Detect which cell encompasses the target text, then output its (x, y) center coordinate. 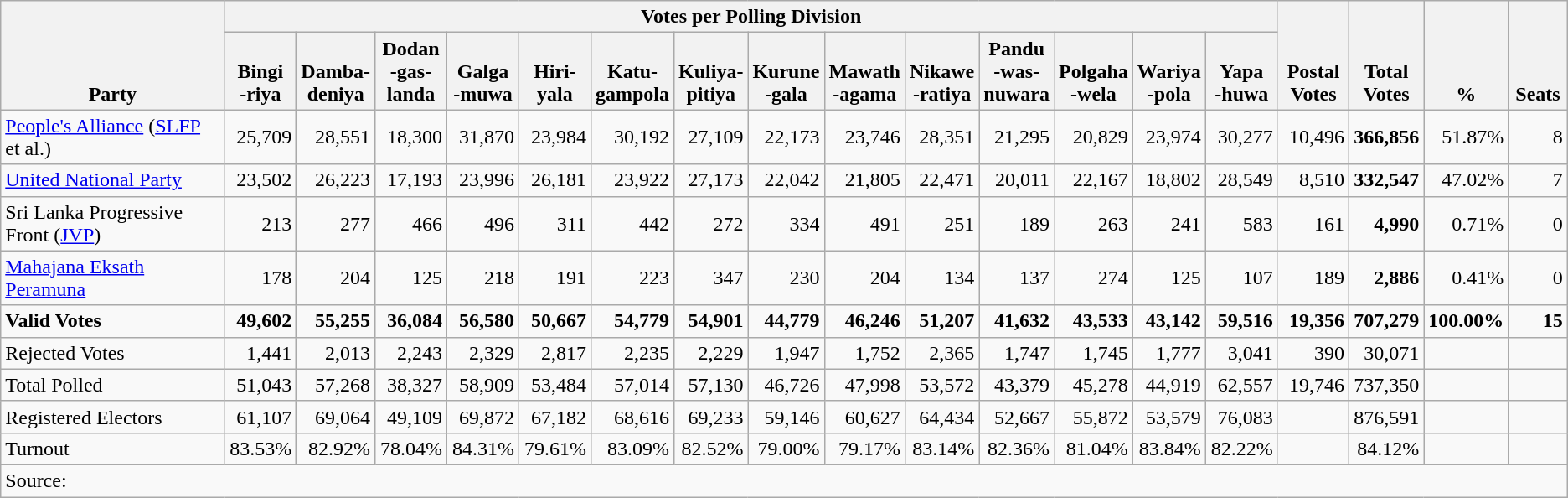
223 (632, 278)
2,243 (411, 353)
22,471 (941, 180)
79.61% (554, 449)
390 (1313, 353)
347 (711, 278)
46,246 (864, 321)
23,922 (632, 180)
26,181 (554, 180)
57,130 (711, 385)
47.02% (1466, 180)
55,255 (336, 321)
23,996 (483, 180)
59,146 (786, 417)
79.17% (864, 449)
51,207 (941, 321)
43,379 (1017, 385)
Mawath-agama (864, 71)
83.14% (941, 449)
44,779 (786, 321)
274 (1094, 278)
United National Party (112, 180)
Pandu-was-nuwara (1017, 71)
23,984 (554, 137)
83.84% (1169, 449)
8,510 (1313, 180)
20,011 (1017, 180)
Kuliya-pitiya (711, 71)
178 (260, 278)
Total Polled (112, 385)
84.12% (1387, 449)
51,043 (260, 385)
56,580 (483, 321)
Rejected Votes (112, 353)
230 (786, 278)
8 (1538, 137)
60,627 (864, 417)
55,872 (1094, 417)
59,516 (1241, 321)
27,173 (711, 180)
707,279 (1387, 321)
54,779 (632, 321)
26,223 (336, 180)
1,777 (1169, 353)
84.31% (483, 449)
2,229 (711, 353)
49,602 (260, 321)
53,579 (1169, 417)
Hiri-yala (554, 71)
69,872 (483, 417)
Party (112, 55)
% (1466, 55)
466 (411, 223)
263 (1094, 223)
7 (1538, 180)
54,901 (711, 321)
0.71% (1466, 223)
241 (1169, 223)
17,193 (411, 180)
61,107 (260, 417)
191 (554, 278)
10,496 (1313, 137)
Registered Electors (112, 417)
83.09% (632, 449)
36,084 (411, 321)
1,745 (1094, 353)
15 (1538, 321)
18,300 (411, 137)
23,502 (260, 180)
107 (1241, 278)
49,109 (411, 417)
Damba-deniya (336, 71)
57,014 (632, 385)
Votes per Polling Division (750, 17)
2,235 (632, 353)
1,947 (786, 353)
442 (632, 223)
332,547 (1387, 180)
3,041 (1241, 353)
43,533 (1094, 321)
82.92% (336, 449)
38,327 (411, 385)
4,990 (1387, 223)
491 (864, 223)
583 (1241, 223)
737,350 (1387, 385)
Mahajana Eksath Peramuna (112, 278)
47,998 (864, 385)
18,802 (1169, 180)
134 (941, 278)
69,064 (336, 417)
1,441 (260, 353)
137 (1017, 278)
53,484 (554, 385)
31,870 (483, 137)
2,817 (554, 353)
1,747 (1017, 353)
23,746 (864, 137)
Seats (1538, 55)
58,909 (483, 385)
Yapa-huwa (1241, 71)
2,886 (1387, 278)
69,233 (711, 417)
43,142 (1169, 321)
2,013 (336, 353)
PostalVotes (1313, 55)
1,752 (864, 353)
79.00% (786, 449)
Wariya-pola (1169, 71)
64,434 (941, 417)
28,549 (1241, 180)
Valid Votes (112, 321)
68,616 (632, 417)
53,572 (941, 385)
272 (711, 223)
21,295 (1017, 137)
28,351 (941, 137)
19,356 (1313, 321)
311 (554, 223)
23,974 (1169, 137)
Total Votes (1387, 55)
30,192 (632, 137)
Galga-muwa (483, 71)
20,829 (1094, 137)
81.04% (1094, 449)
76,083 (1241, 417)
41,632 (1017, 321)
Katu-gampola (632, 71)
21,805 (864, 180)
Nikawe-ratiya (941, 71)
251 (941, 223)
27,109 (711, 137)
Source: (784, 480)
Dodan-gas-landa (411, 71)
Polgaha-wela (1094, 71)
366,856 (1387, 137)
2,365 (941, 353)
218 (483, 278)
78.04% (411, 449)
Turnout (112, 449)
2,329 (483, 353)
213 (260, 223)
82.52% (711, 449)
334 (786, 223)
30,277 (1241, 137)
22,173 (786, 137)
57,268 (336, 385)
0.41% (1466, 278)
51.87% (1466, 137)
277 (336, 223)
Kurune-gala (786, 71)
83.53% (260, 449)
82.36% (1017, 449)
62,557 (1241, 385)
Sri Lanka Progressive Front (JVP) (112, 223)
30,071 (1387, 353)
25,709 (260, 137)
67,182 (554, 417)
496 (483, 223)
19,746 (1313, 385)
876,591 (1387, 417)
22,042 (786, 180)
Bingi-riya (260, 71)
50,667 (554, 321)
44,919 (1169, 385)
161 (1313, 223)
46,726 (786, 385)
28,551 (336, 137)
22,167 (1094, 180)
100.00% (1466, 321)
52,667 (1017, 417)
82.22% (1241, 449)
45,278 (1094, 385)
People's Alliance (SLFP et al.) (112, 137)
